Search for the cell housing the specified text and yield its [X, Y] center coordinate. 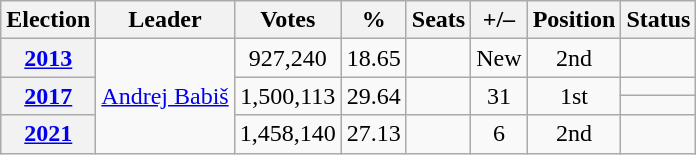
2017 [48, 96]
New [499, 58]
1,458,140 [288, 134]
Votes [288, 20]
Seats [438, 20]
Andrej Babiš [165, 96]
6 [499, 134]
18.65 [374, 58]
1,500,113 [288, 96]
Leader [165, 20]
2021 [48, 134]
31 [499, 96]
Status [658, 20]
+/– [499, 20]
Election [48, 20]
927,240 [288, 58]
27.13 [374, 134]
% [374, 20]
29.64 [374, 96]
Position [574, 20]
1st [574, 96]
2013 [48, 58]
